Provide the [X, Y] coordinate of the cell's center where the given text is located.  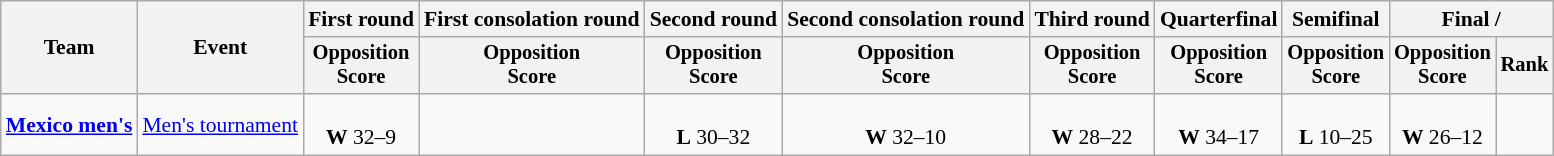
Event [220, 48]
Final / [1471, 19]
Quarterfinal [1219, 19]
First round [361, 19]
W 32–9 [361, 124]
Third round [1092, 19]
First consolation round [532, 19]
Second round [714, 19]
W 28–22 [1092, 124]
Team [70, 48]
W 26–12 [1442, 124]
Men's tournament [220, 124]
Rank [1525, 66]
W 32–10 [906, 124]
Second consolation round [906, 19]
Semifinal [1336, 19]
L 30–32 [714, 124]
W 34–17 [1219, 124]
Mexico men's [70, 124]
L 10–25 [1336, 124]
